Return the [x, y] coordinate for the center point of the cell that contains the specified text.  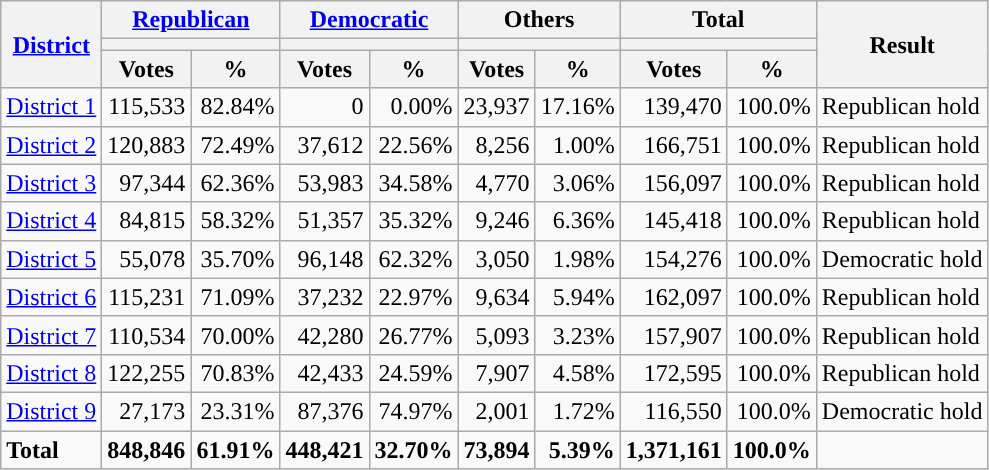
74.97% [414, 411]
139,470 [674, 107]
62.36% [236, 183]
23.31% [236, 411]
24.59% [414, 373]
22.97% [414, 297]
32.70% [414, 449]
848,846 [146, 449]
Republican [191, 20]
70.83% [236, 373]
53,983 [324, 183]
37,232 [324, 297]
115,533 [146, 107]
Others [539, 20]
0.00% [414, 107]
9,634 [496, 297]
145,418 [674, 221]
3.23% [578, 335]
87,376 [324, 411]
22.56% [414, 145]
115,231 [146, 297]
District [52, 44]
District 3 [52, 183]
District 9 [52, 411]
120,883 [146, 145]
72.49% [236, 145]
172,595 [674, 373]
96,148 [324, 259]
2,001 [496, 411]
34.58% [414, 183]
District 8 [52, 373]
1.98% [578, 259]
122,255 [146, 373]
8,256 [496, 145]
District 2 [52, 145]
3,050 [496, 259]
162,097 [674, 297]
4,770 [496, 183]
27,173 [146, 411]
6.36% [578, 221]
Result [902, 44]
District 7 [52, 335]
166,751 [674, 145]
110,534 [146, 335]
0 [324, 107]
156,097 [674, 183]
Democratic [369, 20]
9,246 [496, 221]
District 1 [52, 107]
37,612 [324, 145]
5.39% [578, 449]
District 6 [52, 297]
District 4 [52, 221]
42,280 [324, 335]
42,433 [324, 373]
61.91% [236, 449]
4.58% [578, 373]
35.70% [236, 259]
26.77% [414, 335]
35.32% [414, 221]
5.94% [578, 297]
116,550 [674, 411]
154,276 [674, 259]
55,078 [146, 259]
17.16% [578, 107]
97,344 [146, 183]
70.00% [236, 335]
448,421 [324, 449]
7,907 [496, 373]
157,907 [674, 335]
84,815 [146, 221]
1.72% [578, 411]
71.09% [236, 297]
District 5 [52, 259]
62.32% [414, 259]
5,093 [496, 335]
73,894 [496, 449]
82.84% [236, 107]
1.00% [578, 145]
1,371,161 [674, 449]
51,357 [324, 221]
3.06% [578, 183]
23,937 [496, 107]
58.32% [236, 221]
